Locate the cell with the specified text and output its (x, y) center coordinate. 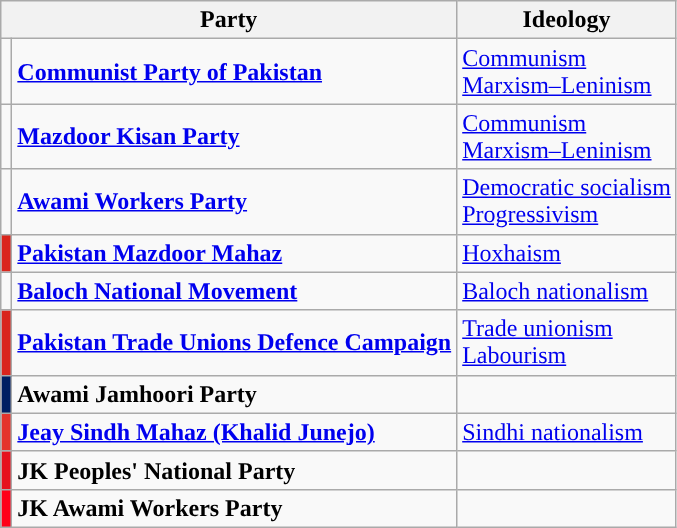
Awami Workers Party (234, 202)
Jeay Sindh Mahaz (Khalid Junejo) (234, 432)
Pakistan Trade Unions Defence Campaign (234, 342)
Pakistan Mazdoor Mahaz (234, 253)
Baloch nationalism (567, 291)
Democratic socialismProgressivism (567, 202)
Trade unionismLabourism (567, 342)
Baloch National Movement (234, 291)
Mazdoor Kisan Party (234, 136)
Party (229, 20)
Sindhi nationalism (567, 432)
Communist Party of Pakistan (234, 72)
Awami Jamhoori Party (234, 394)
JK Peoples' National Party (234, 470)
JK Awami Workers Party (234, 508)
Hoxhaism (567, 253)
Ideology (567, 20)
